Output the (x, y) coordinate of the center of the cell containing the given text.  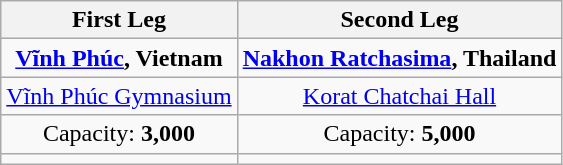
First Leg (119, 20)
Second Leg (400, 20)
Korat Chatchai Hall (400, 96)
Vĩnh Phúc Gymnasium (119, 96)
Capacity: 5,000 (400, 134)
Nakhon Ratchasima, Thailand (400, 58)
Capacity: 3,000 (119, 134)
Vĩnh Phúc, Vietnam (119, 58)
